Locate the cell with the specified text and output its [x, y] center coordinate. 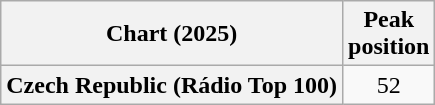
Chart (2025) [172, 34]
52 [389, 85]
Czech Republic (Rádio Top 100) [172, 85]
Peakposition [389, 34]
